Search for the cell housing the specified text and yield its (X, Y) center coordinate. 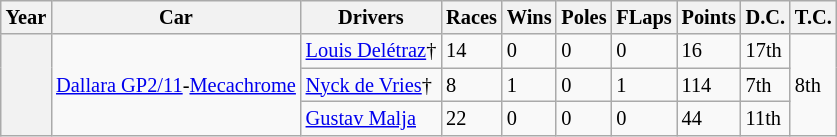
T.C. (814, 17)
11th (766, 118)
FLaps (644, 17)
Points (709, 17)
Year (26, 17)
17th (766, 51)
Races (472, 17)
Poles (584, 17)
Car (176, 17)
44 (709, 118)
Dallara GP2/11-Mecachrome (176, 84)
22 (472, 118)
114 (709, 85)
8 (472, 85)
Louis Delétraz† (371, 51)
8th (814, 84)
Nyck de Vries† (371, 85)
Drivers (371, 17)
7th (766, 85)
16 (709, 51)
D.C. (766, 17)
Wins (530, 17)
Gustav Malja (371, 118)
14 (472, 51)
